Determine the [x, y] coordinate at the center of the cell enclosing the given text.  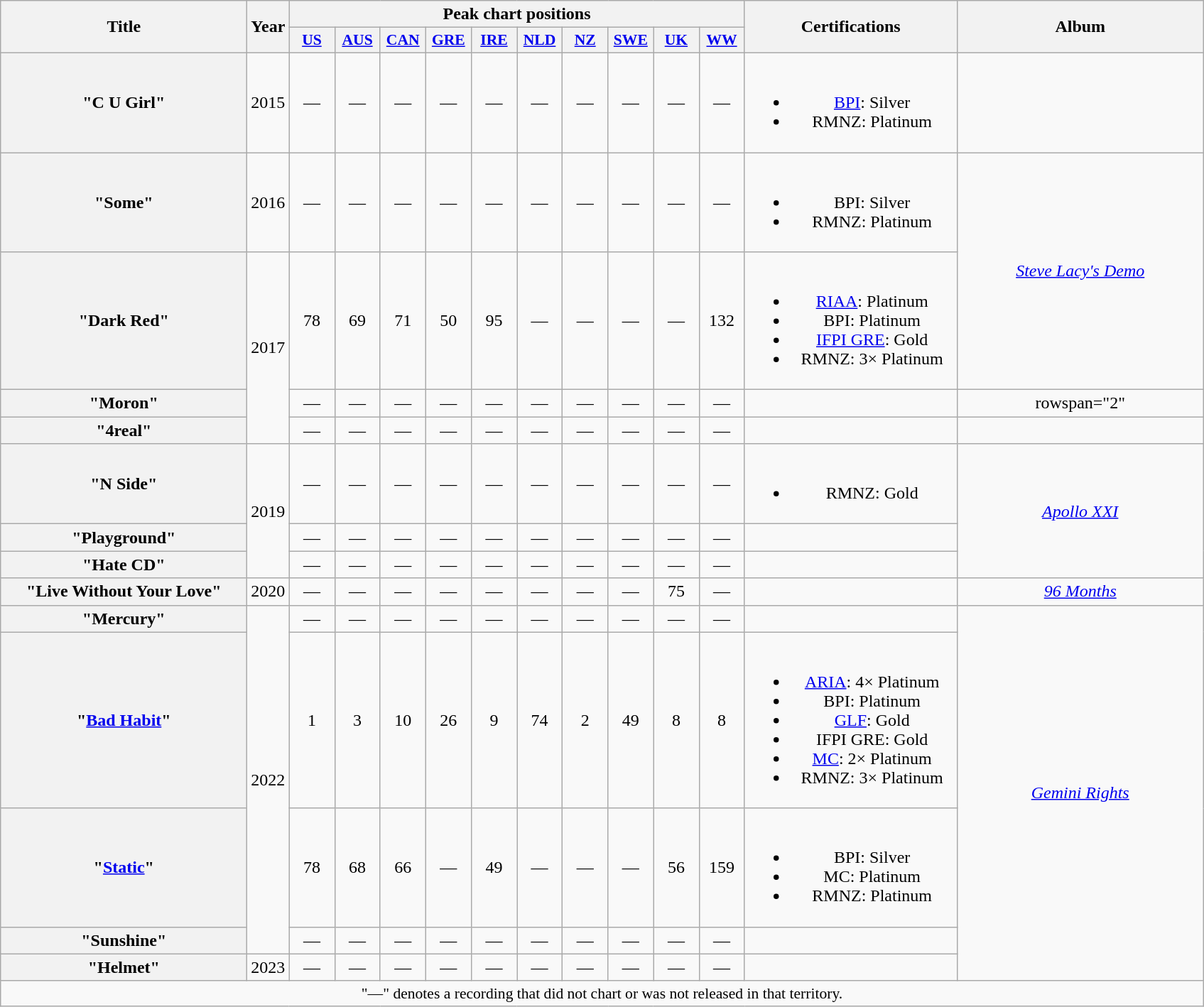
96 Months [1080, 592]
"Static" [124, 868]
"Bad Habit" [124, 720]
"Hate CD" [124, 565]
RMNZ: Gold [851, 484]
"Some" [124, 202]
"Moron" [124, 403]
"Mercury" [124, 619]
"Playground" [124, 538]
71 [403, 321]
WW [722, 40]
2 [585, 720]
26 [448, 720]
Title [124, 27]
GRE [448, 40]
3 [357, 720]
US [312, 40]
Gemini Rights [1080, 793]
rowspan="2" [1080, 403]
RIAA: PlatinumBPI: PlatinumIFPI GRE: GoldRMNZ: 3× Platinum [851, 321]
9 [494, 720]
Certifications [851, 27]
2020 [269, 592]
SWE [631, 40]
2023 [269, 967]
"Live Without Your Love" [124, 592]
2015 [269, 102]
IRE [494, 40]
56 [676, 868]
"Helmet" [124, 967]
Peak chart positions [517, 14]
NLD [540, 40]
2017 [269, 348]
95 [494, 321]
1 [312, 720]
66 [403, 868]
2019 [269, 511]
74 [540, 720]
Apollo XXI [1080, 511]
50 [448, 321]
75 [676, 592]
NZ [585, 40]
132 [722, 321]
"Dark Red" [124, 321]
UK [676, 40]
ARIA: 4× PlatinumBPI: PlatinumGLF: GoldIFPI GRE: GoldMC: 2× PlatinumRMNZ: 3× Platinum [851, 720]
AUS [357, 40]
"C U Girl" [124, 102]
CAN [403, 40]
2022 [269, 780]
"—" denotes a recording that did not chart or was not released in that territory. [602, 994]
Album [1080, 27]
68 [357, 868]
10 [403, 720]
"N Side" [124, 484]
69 [357, 321]
Year [269, 27]
159 [722, 868]
2016 [269, 202]
"Sunshine" [124, 940]
Steve Lacy's Demo [1080, 271]
BPI: SilverMC: PlatinumRMNZ: Platinum [851, 868]
"4real" [124, 430]
